Detect which cell encompasses the target text, then output its (X, Y) center coordinate. 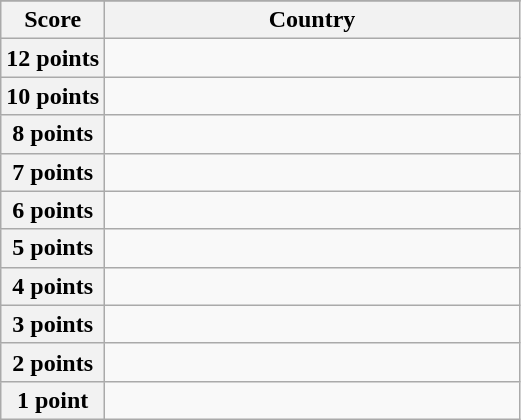
2 points (53, 362)
8 points (53, 134)
3 points (53, 324)
1 point (53, 400)
5 points (53, 248)
4 points (53, 286)
10 points (53, 96)
7 points (53, 172)
6 points (53, 210)
12 points (53, 58)
Country (312, 20)
Score (53, 20)
